Determine the [X, Y] coordinate at the center of the cell enclosing the given text.  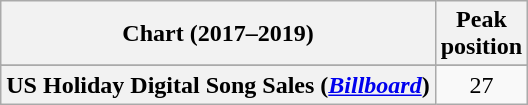
27 [481, 85]
Peak position [481, 34]
US Holiday Digital Song Sales (Billboard) [218, 85]
Chart (2017–2019) [218, 34]
